For the text-containing cell, return its midpoint in [X, Y] coordinate format. 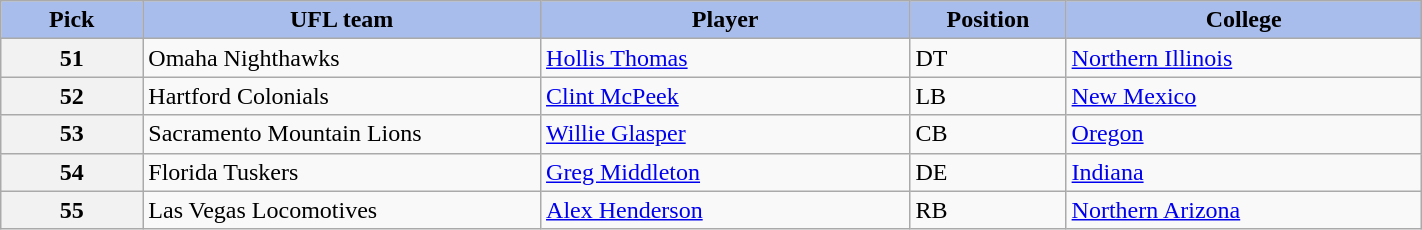
Las Vegas Locomotives [342, 210]
Indiana [1244, 172]
Position [988, 20]
College [1244, 20]
Oregon [1244, 134]
Northern Illinois [1244, 58]
Florida Tuskers [342, 172]
DE [988, 172]
Alex Henderson [726, 210]
Greg Middleton [726, 172]
DT [988, 58]
Clint McPeek [726, 96]
Player [726, 20]
New Mexico [1244, 96]
Northern Arizona [1244, 210]
Pick [72, 20]
52 [72, 96]
Sacramento Mountain Lions [342, 134]
55 [72, 210]
LB [988, 96]
53 [72, 134]
Hartford Colonials [342, 96]
54 [72, 172]
CB [988, 134]
Hollis Thomas [726, 58]
Omaha Nighthawks [342, 58]
UFL team [342, 20]
51 [72, 58]
RB [988, 210]
Willie Glasper [726, 134]
